Search for the cell housing the specified text and yield its [x, y] center coordinate. 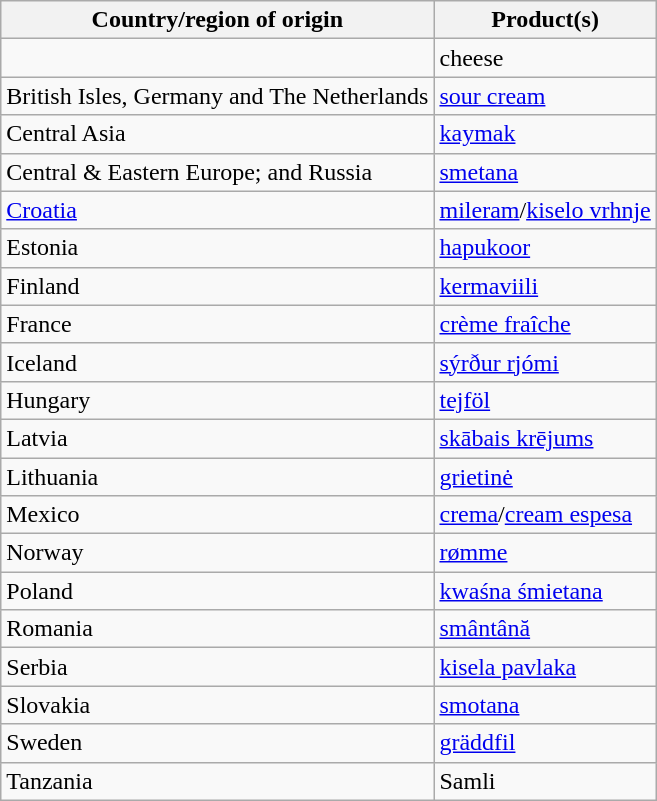
Country/region of origin [218, 20]
Poland [218, 591]
crème fraîche [545, 324]
rømme [545, 553]
kwaśna śmietana [545, 591]
Serbia [218, 667]
Lithuania [218, 477]
sýrður rjómi [545, 362]
Central & Eastern Europe; and Russia [218, 172]
Sweden [218, 743]
Latvia [218, 438]
cheese [545, 58]
Tanzania [218, 781]
Romania [218, 629]
France [218, 324]
Hungary [218, 400]
sour cream [545, 96]
Product(s) [545, 20]
tejföl [545, 400]
Slovakia [218, 705]
Croatia [218, 210]
kermaviili [545, 286]
mileram/kiselo vrhnje [545, 210]
Central Asia [218, 134]
Norway [218, 553]
Mexico [218, 515]
Finland [218, 286]
gräddfil [545, 743]
hapukoor [545, 248]
Samli [545, 781]
kisela pavlaka [545, 667]
skābais krējums [545, 438]
smântână [545, 629]
British Isles, Germany and The Netherlands [218, 96]
Estonia [218, 248]
kaymak [545, 134]
crema/cream espesa [545, 515]
Iceland [218, 362]
smotana [545, 705]
grietinė [545, 477]
smetana [545, 172]
